From the cell containing the given text, extract its center point as (X, Y) coordinate. 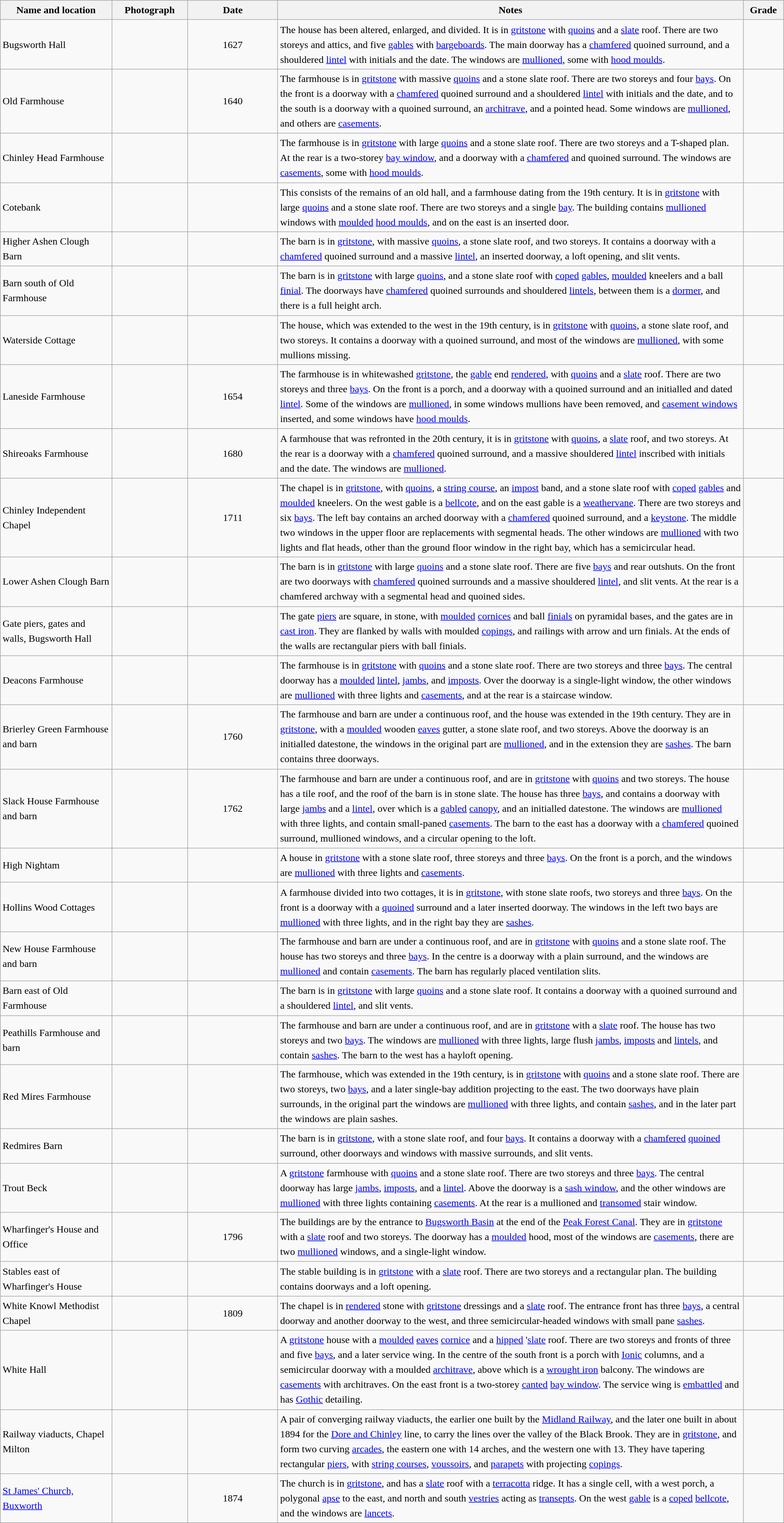
1640 (233, 101)
St James' Church, Buxworth (56, 1499)
Wharfinger's House and Office (56, 1237)
Grade (763, 10)
White Knowl Methodist Chapel (56, 1313)
1760 (233, 737)
Cotebank (56, 207)
White Hall (56, 1370)
1654 (233, 396)
1711 (233, 517)
1762 (233, 808)
Laneside Farmhouse (56, 396)
Barn east of Old Farmhouse (56, 998)
Hollins Wood Cottages (56, 907)
Red Mires Farmhouse (56, 1096)
New House Farmhouse and barn (56, 957)
1809 (233, 1313)
Waterside Cottage (56, 340)
Photograph (150, 10)
Barn south of Old Farmhouse (56, 290)
High Nightam (56, 866)
Lower Ashen Clough Barn (56, 582)
Bugsworth Hall (56, 45)
Chinley Independent Chapel (56, 517)
Chinley Head Farmhouse (56, 158)
1796 (233, 1237)
Redmires Barn (56, 1146)
Deacons Farmhouse (56, 680)
Trout Beck (56, 1187)
Slack House Farmhouse and barn (56, 808)
Higher Ashen Clough Barn (56, 249)
Peathills Farmhouse and barn (56, 1040)
Name and location (56, 10)
1627 (233, 45)
Railway viaducts, Chapel Milton (56, 1441)
Brierley Green Farmhouse and barn (56, 737)
Old Farmhouse (56, 101)
Date (233, 10)
Gate piers, gates and walls, Bugsworth Hall (56, 631)
Shireoaks Farmhouse (56, 453)
Stables east of Wharfinger's House (56, 1278)
1680 (233, 453)
1874 (233, 1499)
Notes (510, 10)
